Locate the cell with the specified text and output its (X, Y) center coordinate. 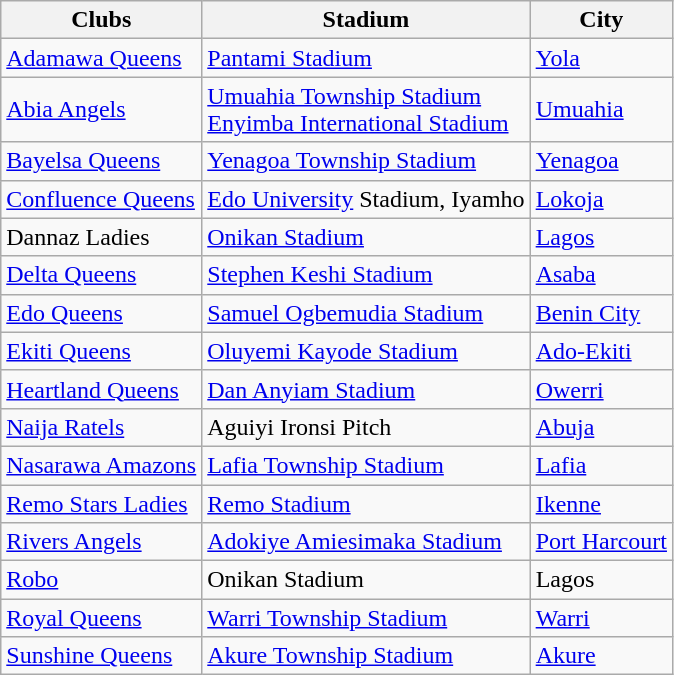
Pantami Stadium (366, 58)
Edo Queens (102, 313)
Yenagoa (601, 161)
Aguiyi Ironsi Pitch (366, 427)
Sunshine Queens (102, 656)
Stephen Keshi Stadium (366, 275)
Dan Anyiam Stadium (366, 389)
Oluyemi Kayode Stadium (366, 351)
Heartland Queens (102, 389)
Akure Township Stadium (366, 656)
Adamawa Queens (102, 58)
Yenagoa Township Stadium (366, 161)
Rivers Angels (102, 542)
Adokiye Amiesimaka Stadium (366, 542)
Robo (102, 580)
Umuahia Township StadiumEnyimba International Stadium (366, 110)
Naija Ratels (102, 427)
Owerri (601, 389)
Remo Stadium (366, 503)
Abuja (601, 427)
Benin City (601, 313)
Bayelsa Queens (102, 161)
Abia Angels (102, 110)
Remo Stars Ladies (102, 503)
Asaba (601, 275)
Lafia (601, 465)
City (601, 20)
Warri Township Stadium (366, 618)
Lafia Township Stadium (366, 465)
Lokoja (601, 199)
Dannaz Ladies (102, 237)
Warri (601, 618)
Royal Queens (102, 618)
Yola (601, 58)
Ado-Ekiti (601, 351)
Nasarawa Amazons (102, 465)
Port Harcourt (601, 542)
Akure (601, 656)
Confluence Queens (102, 199)
Samuel Ogbemudia Stadium (366, 313)
Clubs (102, 20)
Ekiti Queens (102, 351)
Delta Queens (102, 275)
Stadium (366, 20)
Ikenne (601, 503)
Umuahia (601, 110)
Edo University Stadium, Iyamho (366, 199)
